Scan for the cell matching the given text and deliver its [x, y] coordinate at center. 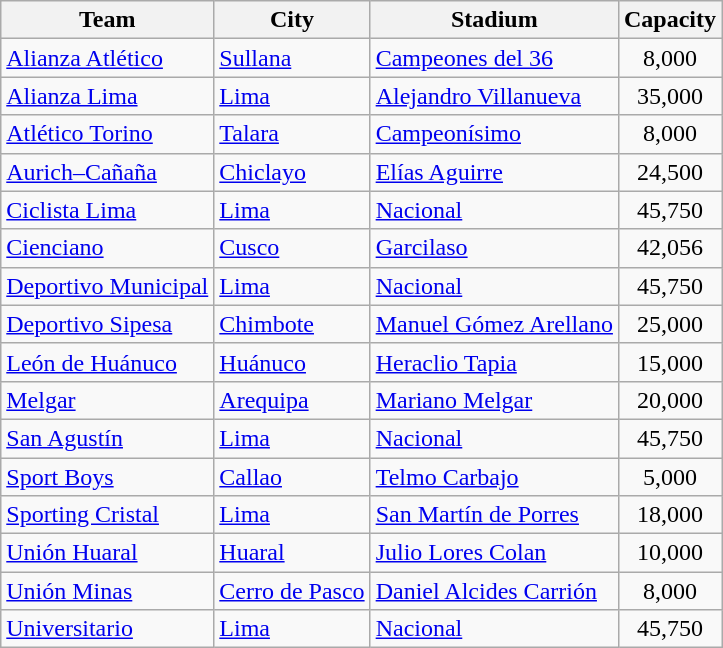
Alianza Lima [108, 96]
Sporting Cristal [108, 515]
10,000 [670, 553]
Mariano Melgar [494, 400]
Heraclio Tapia [494, 362]
Aurich–Cañaña [108, 172]
20,000 [670, 400]
Sport Boys [108, 477]
Cusco [292, 248]
City [292, 20]
18,000 [670, 515]
Telmo Carbajo [494, 477]
42,056 [670, 248]
24,500 [670, 172]
Universitario [108, 629]
Campeonísimo [494, 134]
San Martín de Porres [494, 515]
Arequipa [292, 400]
Deportivo Municipal [108, 286]
25,000 [670, 324]
Manuel Gómez Arellano [494, 324]
San Agustín [108, 438]
León de Huánuco [108, 362]
Huaral [292, 553]
35,000 [670, 96]
Talara [292, 134]
15,000 [670, 362]
Capacity [670, 20]
Garcilaso [494, 248]
Huánuco [292, 362]
Atlético Torino [108, 134]
Ciclista Lima [108, 210]
Melgar [108, 400]
Chiclayo [292, 172]
Chimbote [292, 324]
Callao [292, 477]
Stadium [494, 20]
Julio Lores Colan [494, 553]
Unión Huaral [108, 553]
Campeones del 36 [494, 58]
Cienciano [108, 248]
Unión Minas [108, 591]
Cerro de Pasco [292, 591]
Alejandro Villanueva [494, 96]
Sullana [292, 58]
5,000 [670, 477]
Elías Aguirre [494, 172]
Daniel Alcides Carrión [494, 591]
Alianza Atlético [108, 58]
Deportivo Sipesa [108, 324]
Team [108, 20]
